For the text-containing cell, return its midpoint in [X, Y] coordinate format. 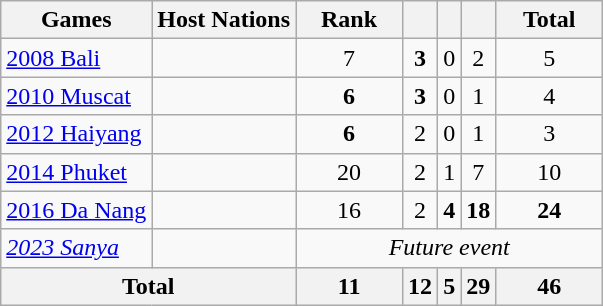
2023 Sanya [76, 248]
2016 Da Nang [76, 210]
18 [478, 210]
Future event [450, 248]
24 [550, 210]
Host Nations [224, 20]
2008 Bali [76, 58]
12 [420, 286]
2014 Phuket [76, 172]
2010 Muscat [76, 96]
20 [350, 172]
11 [350, 286]
Games [76, 20]
46 [550, 286]
Rank [350, 20]
10 [550, 172]
16 [350, 210]
2012 Haiyang [76, 134]
29 [478, 286]
